Return the (X, Y) coordinate for the center point of the cell that contains the specified text.  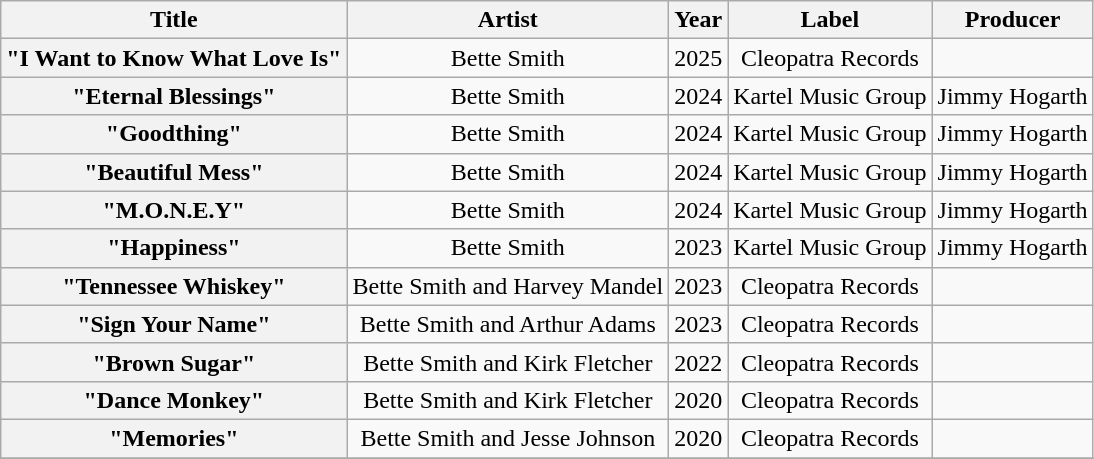
Bette Smith and Harvey Mandel (508, 286)
2025 (698, 58)
Bette Smith and Arthur Adams (508, 324)
Artist (508, 20)
2022 (698, 362)
"Brown Sugar" (174, 362)
"Tennessee Whiskey" (174, 286)
Label (830, 20)
"I Want to Know What Love Is" (174, 58)
"Dance Monkey" (174, 400)
"Memories" (174, 438)
Year (698, 20)
"Happiness" (174, 248)
Title (174, 20)
"Goodthing" (174, 134)
"M.O.N.E.Y" (174, 210)
"Beautiful Mess" (174, 172)
Bette Smith and Jesse Johnson (508, 438)
"Sign Your Name" (174, 324)
Producer (1012, 20)
"Eternal Blessings" (174, 96)
